For the text-containing cell, return its midpoint in [X, Y] coordinate format. 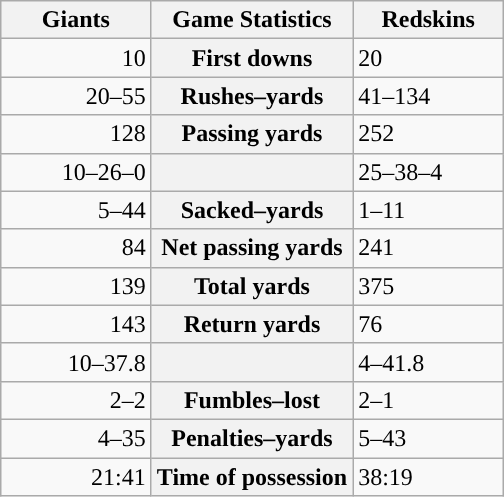
Total yards [252, 286]
143 [76, 324]
2–2 [76, 400]
Rushes–yards [252, 96]
10–37.8 [76, 362]
139 [76, 286]
5–44 [76, 210]
20 [428, 58]
Return yards [252, 324]
20–55 [76, 96]
First downs [252, 58]
4–41.8 [428, 362]
Game Statistics [252, 20]
84 [76, 248]
4–35 [76, 438]
Sacked–yards [252, 210]
41–134 [428, 96]
375 [428, 286]
Time of possession [252, 477]
21:41 [76, 477]
10 [76, 58]
25–38–4 [428, 172]
Penalties–yards [252, 438]
241 [428, 248]
Passing yards [252, 134]
Net passing yards [252, 248]
10–26–0 [76, 172]
252 [428, 134]
5–43 [428, 438]
38:19 [428, 477]
Fumbles–lost [252, 400]
Redskins [428, 20]
128 [76, 134]
2–1 [428, 400]
Giants [76, 20]
76 [428, 324]
1–11 [428, 210]
